For the text-containing cell, return its midpoint in (X, Y) coordinate format. 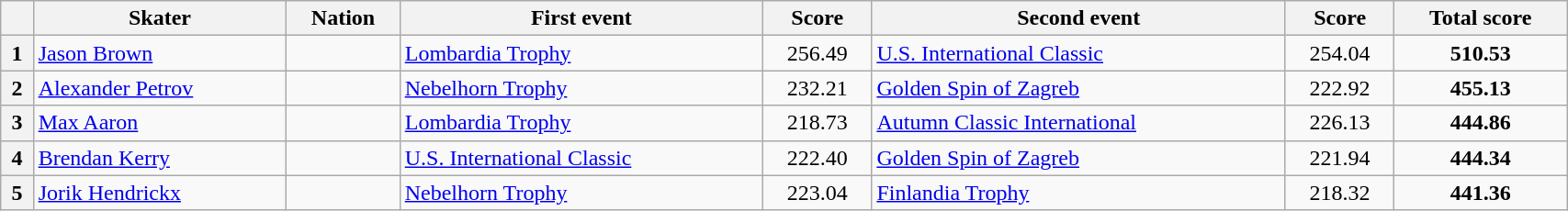
Second event (1078, 18)
222.92 (1339, 88)
Jason Brown (160, 53)
444.86 (1481, 123)
232.21 (818, 88)
256.49 (818, 53)
Jorik Hendrickx (160, 193)
5 (17, 193)
2 (17, 88)
444.34 (1481, 158)
455.13 (1481, 88)
1 (17, 53)
223.04 (818, 193)
Finlandia Trophy (1078, 193)
218.32 (1339, 193)
Skater (160, 18)
222.40 (818, 158)
Alexander Petrov (160, 88)
Autumn Classic International (1078, 123)
3 (17, 123)
221.94 (1339, 158)
Max Aaron (160, 123)
Brendan Kerry (160, 158)
218.73 (818, 123)
441.36 (1481, 193)
Total score (1481, 18)
510.53 (1481, 53)
First event (581, 18)
254.04 (1339, 53)
226.13 (1339, 123)
4 (17, 158)
Nation (344, 18)
